Return (x, y) of the center of cell containing provided text 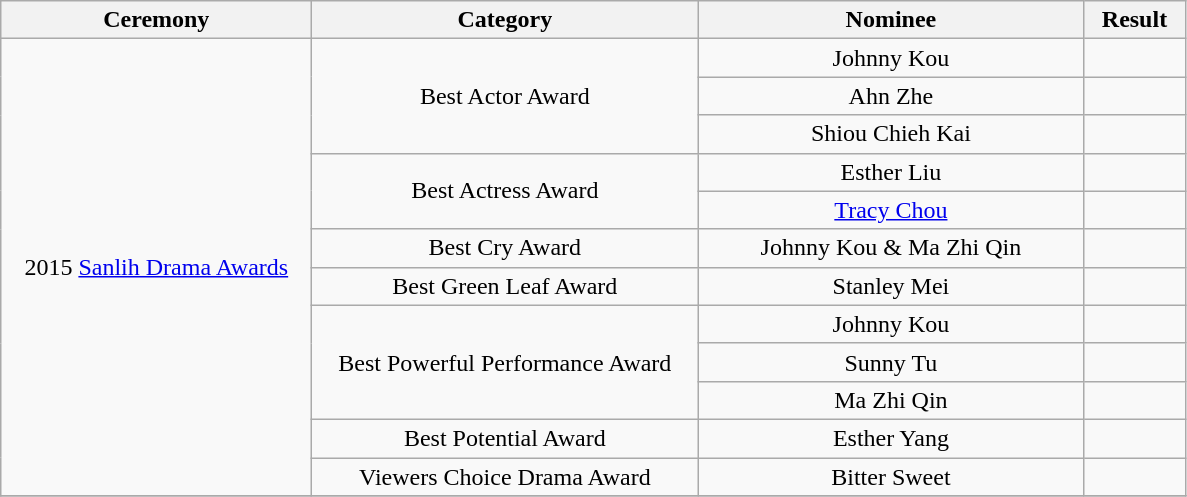
Best Cry Award (505, 248)
Ma Zhi Qin (891, 400)
Ahn Zhe (891, 96)
Nominee (891, 20)
Tracy Chou (891, 210)
Shiou Chieh Kai (891, 134)
2015 Sanlih Drama Awards (156, 268)
Viewers Choice Drama Award (505, 477)
Best Potential Award (505, 438)
Bitter Sweet (891, 477)
Best Green Leaf Award (505, 286)
Johnny Kou & Ma Zhi Qin (891, 248)
Result (1134, 20)
Sunny Tu (891, 362)
Best Powerful Performance Award (505, 362)
Ceremony (156, 20)
Category (505, 20)
Best Actor Award (505, 96)
Esther Yang (891, 438)
Best Actress Award (505, 191)
Esther Liu (891, 172)
Stanley Mei (891, 286)
